Identify which cell holds the provided text, then report its (X, Y) central coordinate. 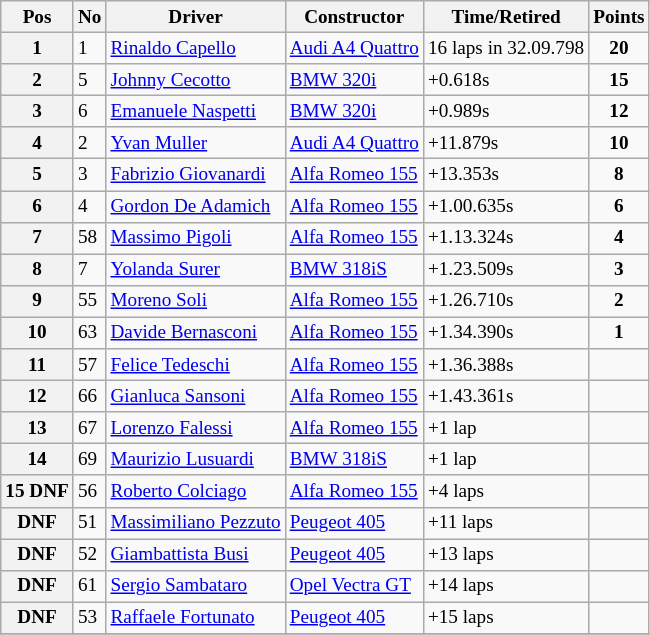
15 DNF (38, 491)
Felice Tedeschi (196, 365)
51 (90, 523)
+14 laps (506, 586)
Davide Bernasconi (196, 333)
14 (38, 460)
+13.353s (506, 175)
+1.23.509s (506, 270)
13 (38, 428)
Yolanda Surer (196, 270)
9 (38, 301)
15 (619, 80)
67 (90, 428)
58 (90, 238)
+4 laps (506, 491)
Johnny Cecotto (196, 80)
Fabrizio Giovanardi (196, 175)
Driver (196, 17)
Roberto Colciago (196, 491)
11 (38, 365)
+1.36.388s (506, 365)
+1.00.635s (506, 206)
Moreno Soli (196, 301)
Opel Vectra GT (354, 586)
+13 laps (506, 554)
55 (90, 301)
20 (619, 48)
+1.34.390s (506, 333)
61 (90, 586)
57 (90, 365)
No (90, 17)
Constructor (354, 17)
Time/Retired (506, 17)
Maurizio Lusuardi (196, 460)
+1.43.361s (506, 396)
Lorenzo Falessi (196, 428)
16 laps in 32.09.798 (506, 48)
+11.879s (506, 143)
Massimo Pigoli (196, 238)
Rinaldo Capello (196, 48)
63 (90, 333)
Raffaele Fortunato (196, 618)
Yvan Muller (196, 143)
Emanuele Naspetti (196, 111)
+0.618s (506, 80)
Massimiliano Pezzuto (196, 523)
+1.13.324s (506, 238)
Giambattista Busi (196, 554)
69 (90, 460)
+0.989s (506, 111)
Points (619, 17)
+1.26.710s (506, 301)
+11 laps (506, 523)
66 (90, 396)
+15 laps (506, 618)
53 (90, 618)
56 (90, 491)
52 (90, 554)
Pos (38, 17)
Gianluca Sansoni (196, 396)
Sergio Sambataro (196, 586)
Gordon De Adamich (196, 206)
